Find where the given text appears and provide that cell's center as [X, Y] coordinate. 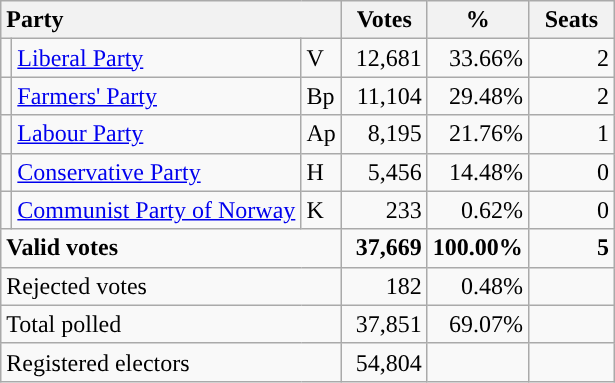
11,104 [384, 96]
29.48% [478, 96]
1 [571, 134]
8,195 [384, 134]
0.62% [478, 210]
% [478, 20]
Party [172, 20]
Valid votes [172, 248]
Labour Party [156, 134]
Farmers' Party [156, 96]
5,456 [384, 172]
Conservative Party [156, 172]
Seats [571, 20]
12,681 [384, 58]
K [321, 210]
14.48% [478, 172]
33.66% [478, 58]
Registered electors [172, 362]
Communist Party of Norway [156, 210]
0.48% [478, 286]
100.00% [478, 248]
Liberal Party [156, 58]
69.07% [478, 324]
54,804 [384, 362]
V [321, 58]
233 [384, 210]
21.76% [478, 134]
5 [571, 248]
Total polled [172, 324]
Bp [321, 96]
182 [384, 286]
Ap [321, 134]
Votes [384, 20]
37,851 [384, 324]
Rejected votes [172, 286]
H [321, 172]
37,669 [384, 248]
